Identify which cell holds the provided text, then report its [X, Y] central coordinate. 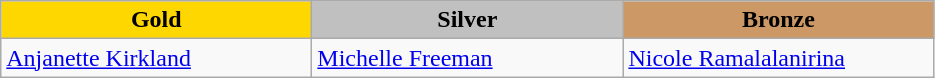
Bronze [778, 20]
Nicole Ramalalanirina [778, 58]
Gold [156, 20]
Michelle Freeman [468, 58]
Anjanette Kirkland [156, 58]
Silver [468, 20]
